Detect which cell encompasses the target text, then output its (X, Y) center coordinate. 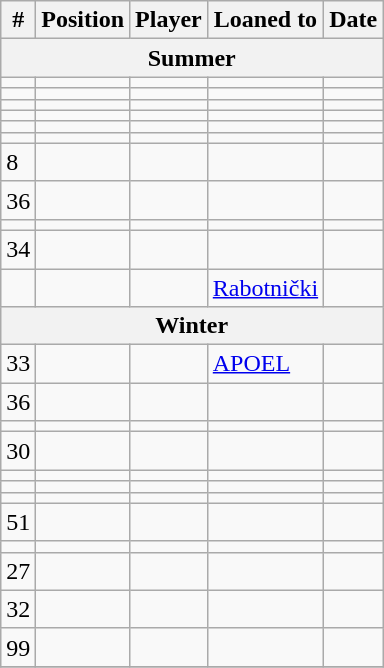
51 (18, 522)
Position (83, 20)
Date (354, 20)
33 (18, 364)
Loaned to (265, 20)
99 (18, 647)
Winter (192, 326)
Summer (192, 58)
27 (18, 571)
30 (18, 451)
APOEL (265, 364)
Player (169, 20)
32 (18, 609)
Rabotnički (265, 287)
8 (18, 162)
# (18, 20)
34 (18, 249)
